Search for the cell housing the specified text and yield its [X, Y] center coordinate. 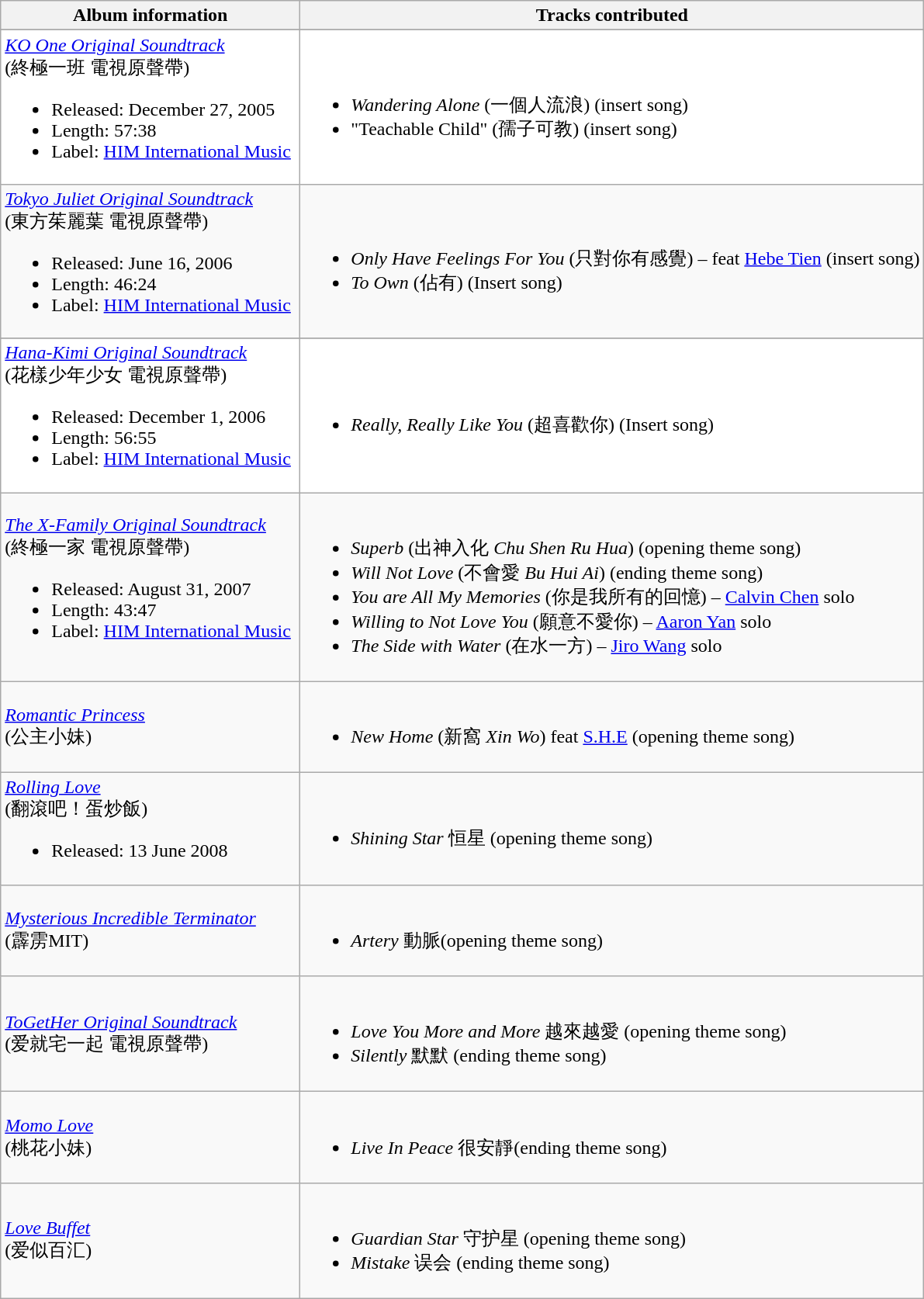
Artery 動脈(opening theme song) [612, 930]
Romantic Princess(公主小妹) [151, 727]
ToGetHer Original Soundtrack(爱就宅一起 電視原聲帶) [151, 1034]
Love Buffet(爱似百汇) [151, 1240]
Really, Really Like You (超喜歡你) (Insert song) [612, 416]
Wandering Alone (一個人流浪) (insert song)"Teachable Child" (孺子可教) (insert song) [612, 107]
Mysterious Incredible Terminator(霹雳MIT) [151, 930]
Love You More and More 越來越愛 (opening theme song)Silently 默默 (ending theme song) [612, 1034]
Momo Love(桃花小妹) [151, 1138]
Guardian Star 守护星 (opening theme song)Mistake 误会 (ending theme song) [612, 1240]
Tracks contributed [612, 16]
KO One Original Soundtrack(終極一班 電視原聲帶)Released: December 27, 2005Length: 57:38Label: HIM International Music [151, 107]
Shining Star 恒星 (opening theme song) [612, 829]
Rolling Love(翻滾吧！蛋炒飯)Released: 13 June 2008 [151, 829]
Live In Peace 很安靜(ending theme song) [612, 1138]
Album information [151, 16]
Hana-Kimi Original Soundtrack(花樣少年少女 電視原聲帶)Released: December 1, 2006Length: 56:55Label: HIM International Music [151, 416]
Tokyo Juliet Original Soundtrack(東方茱麗葉 電視原聲帶)Released: June 16, 2006Length: 46:24Label: HIM International Music [151, 261]
Only Have Feelings For You (只對你有感覺) – feat Hebe Tien (insert song)To Own (佔有) (Insert song) [612, 261]
New Home (新窩 Xin Wo) feat S.H.E (opening theme song) [612, 727]
The X-Family Original Soundtrack(終極一家 電視原聲帶)Released: August 31, 2007Length: 43:47Label: HIM International Music [151, 587]
